Identify which cell holds the provided text, then report its (X, Y) central coordinate. 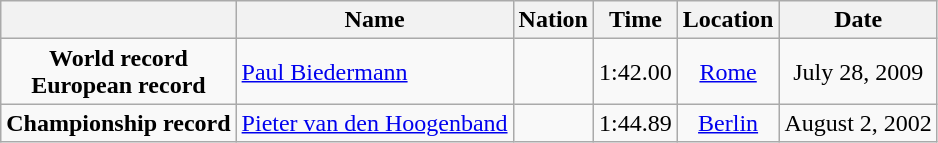
July 28, 2009 (858, 72)
Location (728, 20)
Name (374, 20)
August 2, 2002 (858, 123)
Paul Biedermann (374, 72)
Rome (728, 72)
World recordEuropean record (118, 72)
Time (635, 20)
Pieter van den Hoogenband (374, 123)
Date (858, 20)
Nation (553, 20)
Berlin (728, 123)
1:44.89 (635, 123)
Championship record (118, 123)
1:42.00 (635, 72)
